Identify which cell holds the provided text, then report its (X, Y) central coordinate. 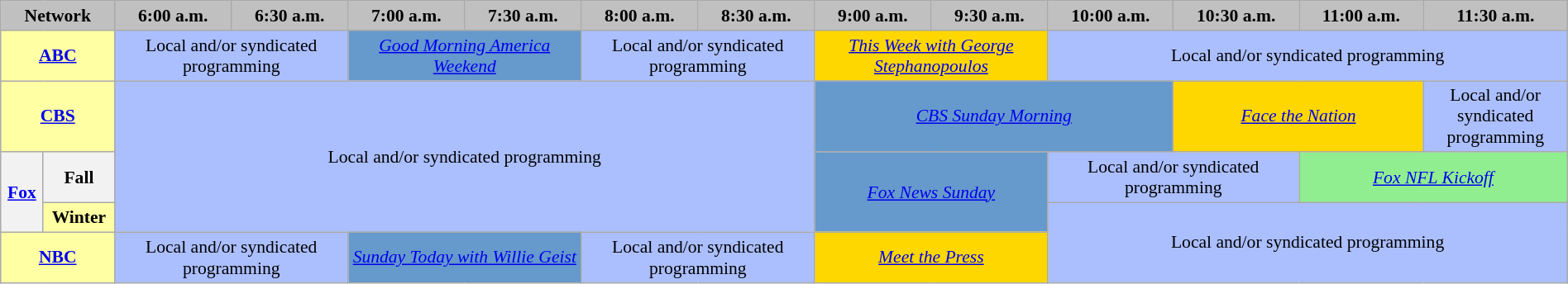
Meet the Press (931, 258)
Fox News Sunday (931, 193)
Good Morning America Weekend (465, 56)
NBC (58, 258)
10:00 a.m. (1111, 16)
CBS Sunday Morning (994, 117)
Face the Nation (1298, 117)
CBS (58, 117)
9:30 a.m. (989, 16)
10:30 a.m. (1236, 16)
Fox (22, 193)
8:30 a.m. (756, 16)
Fall (79, 178)
7:30 a.m. (523, 16)
This Week with George Stephanopoulos (931, 56)
ABC (58, 56)
9:00 a.m. (873, 16)
6:30 a.m. (289, 16)
Network (58, 16)
8:00 a.m. (640, 16)
Sunday Today with Willie Geist (465, 258)
Fox NFL Kickoff (1434, 178)
Winter (79, 218)
6:00 a.m. (174, 16)
7:00 a.m. (407, 16)
11:00 a.m. (1361, 16)
11:30 a.m. (1495, 16)
